For the text-containing cell, return its midpoint in [x, y] coordinate format. 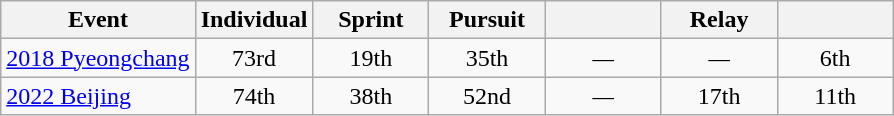
6th [835, 58]
Relay [719, 20]
Event [98, 20]
52nd [487, 96]
73rd [254, 58]
35th [487, 58]
11th [835, 96]
2022 Beijing [98, 96]
Individual [254, 20]
38th [371, 96]
74th [254, 96]
2018 Pyeongchang [98, 58]
Pursuit [487, 20]
17th [719, 96]
19th [371, 58]
Sprint [371, 20]
